Identify which cell holds the provided text, then report its [X, Y] central coordinate. 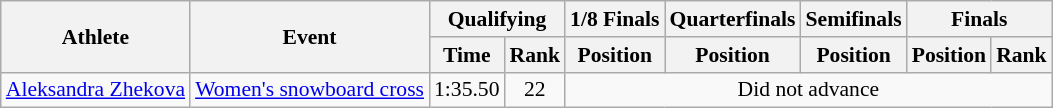
Event [310, 36]
Time [466, 55]
Women's snowboard cross [310, 90]
Finals [980, 19]
Qualifying [497, 19]
22 [534, 90]
Semifinals [854, 19]
Did not advance [808, 90]
Aleksandra Zhekova [96, 90]
Athlete [96, 36]
Quarterfinals [733, 19]
1:35.50 [466, 90]
1/8 Finals [614, 19]
